Extract the (x, y) coordinate from the center of the cell holding the provided text.  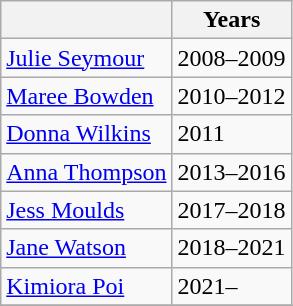
2018–2021 (232, 248)
2011 (232, 134)
2008–2009 (232, 58)
2010–2012 (232, 96)
2013–2016 (232, 172)
Kimiora Poi (86, 286)
Years (232, 20)
Anna Thompson (86, 172)
2017–2018 (232, 210)
Jess Moulds (86, 210)
2021– (232, 286)
Maree Bowden (86, 96)
Julie Seymour (86, 58)
Jane Watson (86, 248)
Donna Wilkins (86, 134)
